Find where the given text appears and provide that cell's center as (x, y) coordinate. 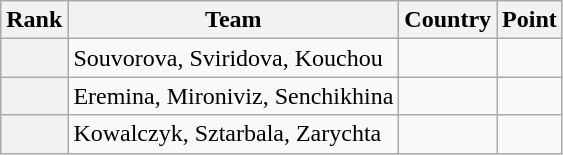
Country (448, 20)
Rank (34, 20)
Kowalczyk, Sztarbala, Zarychta (234, 134)
Team (234, 20)
Eremina, Mironiviz, Senchikhina (234, 96)
Souvorova, Sviridova, Kouchou (234, 58)
Point (530, 20)
